Pinpoint the cell where the given text exists, returning its [x, y] midpoint coordinate. 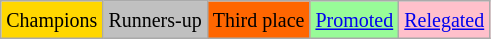
Champions [52, 20]
Third place [258, 20]
Promoted [354, 20]
Relegated [444, 20]
Runners-up [155, 20]
